Pinpoint the cell where the given text exists, returning its [x, y] midpoint coordinate. 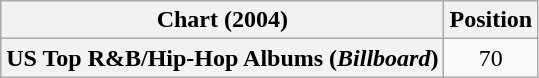
Chart (2004) [222, 20]
Position [491, 20]
US Top R&B/Hip-Hop Albums (Billboard) [222, 58]
70 [491, 58]
